From the cell containing the given text, extract its center point as (X, Y) coordinate. 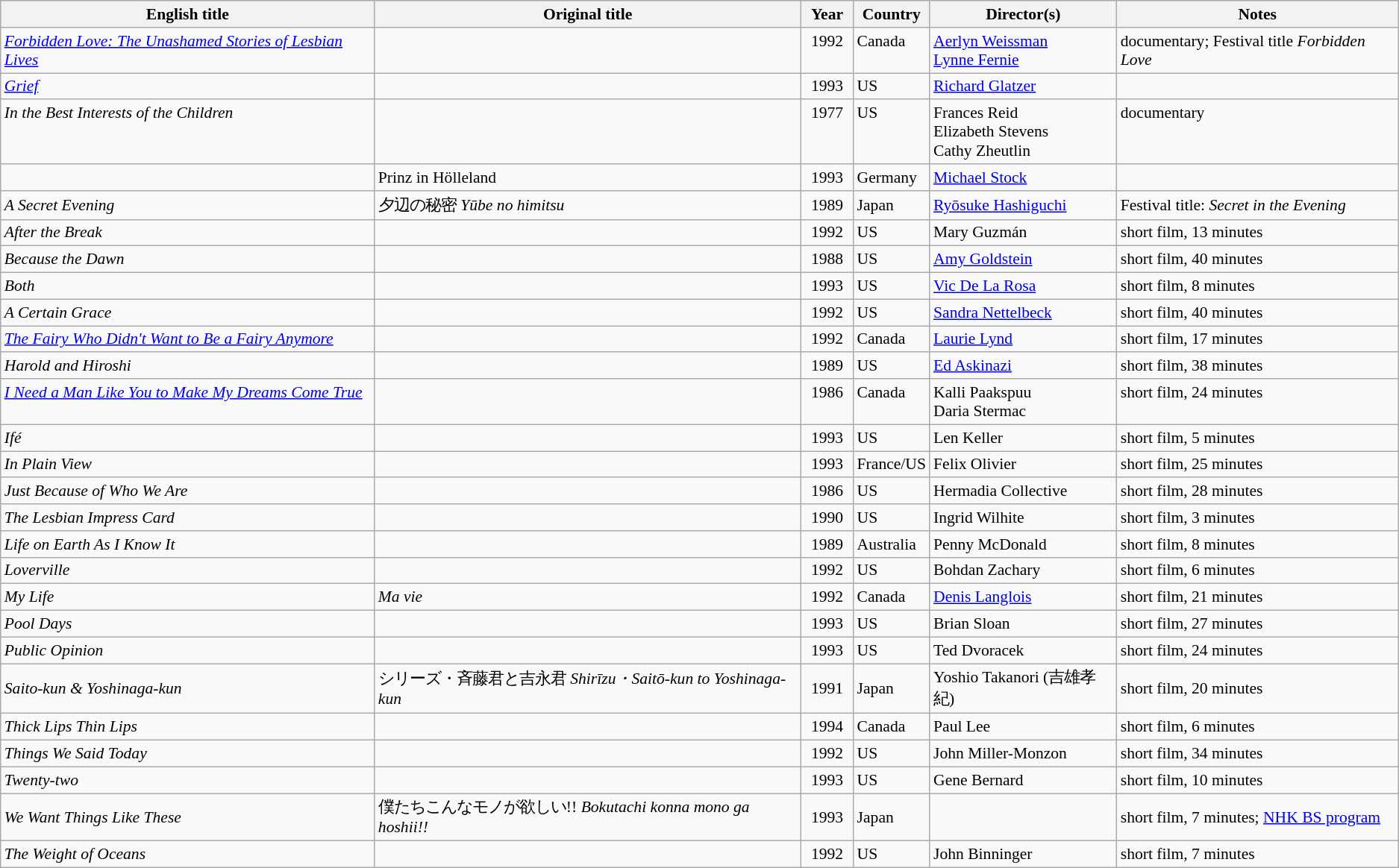
My Life (188, 597)
short film, 25 minutes (1258, 465)
Hermadia Collective (1024, 491)
short film, 21 minutes (1258, 597)
short film, 20 minutes (1258, 689)
Year (827, 14)
Director(s) (1024, 14)
Michael Stock (1024, 177)
Laurie Lynd (1024, 339)
short film, 5 minutes (1258, 438)
France/US (892, 465)
John Miller-Monzon (1024, 754)
Sandra Nettelbeck (1024, 312)
Vic De La Rosa (1024, 286)
Prinz in Hölleland (588, 177)
Both (188, 286)
Ifé (188, 438)
Aerlyn Weissman Lynne Fernie (1024, 51)
Twenty-two (188, 780)
Things We Said Today (188, 754)
John Binninger (1024, 855)
short film, 27 minutes (1258, 624)
1994 (827, 727)
Gene Bernard (1024, 780)
Just Because of Who We Are (188, 491)
Amy Goldstein (1024, 260)
Germany (892, 177)
The Lesbian Impress Card (188, 518)
Penny McDonald (1024, 544)
In Plain View (188, 465)
Denis Langlois (1024, 597)
short film, 13 minutes (1258, 233)
1988 (827, 260)
Ryōsuke Hashiguchi (1024, 206)
Forbidden Love: The Unashamed Stories of Lesbian Lives (188, 51)
Mary Guzmán (1024, 233)
Original title (588, 14)
Because the Dawn (188, 260)
Public Opinion (188, 650)
Ingrid Wilhite (1024, 518)
Ted Dvoracek (1024, 650)
Australia (892, 544)
short film, 34 minutes (1258, 754)
A Certain Grace (188, 312)
1977 (827, 133)
1991 (827, 689)
short film, 38 minutes (1258, 366)
Yoshio Takanori (吉雄孝紀) (1024, 689)
Harold and Hiroshi (188, 366)
The Weight of Oceans (188, 855)
Bohdan Zachary (1024, 570)
short film, 7 minutes; NHK BS program (1258, 817)
Brian Sloan (1024, 624)
In the Best Interests of the Children (188, 133)
夕辺の秘密 Yūbe no himitsu (588, 206)
The Fairy Who Didn't Want to Be a Fairy Anymore (188, 339)
Ma vie (588, 597)
Ed Askinazi (1024, 366)
Saito-kun & Yoshinaga-kun (188, 689)
short film, 28 minutes (1258, 491)
Thick Lips Thin Lips (188, 727)
I Need a Man Like You to Make My Dreams Come True (188, 401)
short film, 17 minutes (1258, 339)
Grief (188, 87)
Felix Olivier (1024, 465)
Len Keller (1024, 438)
Pool Days (188, 624)
English title (188, 14)
short film, 10 minutes (1258, 780)
documentary (1258, 133)
short film, 3 minutes (1258, 518)
A Secret Evening (188, 206)
Loverville (188, 570)
Kalli Paakspuu Daria Stermac (1024, 401)
Festival title: Secret in the Evening (1258, 206)
Paul Lee (1024, 727)
1990 (827, 518)
short film, 7 minutes (1258, 855)
We Want Things Like These (188, 817)
documentary; Festival title Forbidden Love (1258, 51)
Richard Glatzer (1024, 87)
After the Break (188, 233)
シリーズ・斉藤君と吉永君 Shirīzu・Saitō-kun to Yoshinaga-kun (588, 689)
Notes (1258, 14)
Frances Reid Elizabeth Stevens Cathy Zheutlin (1024, 133)
Country (892, 14)
Life on Earth As I Know It (188, 544)
僕たちこんなモノが欲しい!! Bokutachi konna mono ga hoshii!! (588, 817)
